Find where the given text appears and provide that cell's center as (X, Y) coordinate. 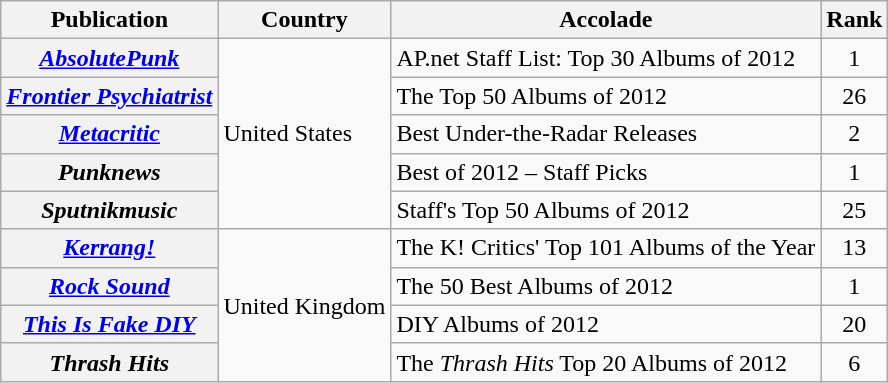
This Is Fake DIY (110, 324)
20 (854, 324)
Country (304, 20)
AbsolutePunk (110, 58)
The Thrash Hits Top 20 Albums of 2012 (606, 362)
AP.net Staff List: Top 30 Albums of 2012 (606, 58)
26 (854, 96)
The K! Critics' Top 101 Albums of the Year (606, 248)
Thrash Hits (110, 362)
The Top 50 Albums of 2012 (606, 96)
Punknews (110, 172)
Best of 2012 – Staff Picks (606, 172)
Rank (854, 20)
United Kingdom (304, 305)
Metacritic (110, 134)
The 50 Best Albums of 2012 (606, 286)
Sputnikmusic (110, 210)
DIY Albums of 2012 (606, 324)
Kerrang! (110, 248)
United States (304, 134)
Best Under-the-Radar Releases (606, 134)
Staff's Top 50 Albums of 2012 (606, 210)
13 (854, 248)
6 (854, 362)
Accolade (606, 20)
Frontier Psychiatrist (110, 96)
25 (854, 210)
2 (854, 134)
Rock Sound (110, 286)
Publication (110, 20)
